Extract the (x, y) coordinate from the center of the cell holding the provided text.  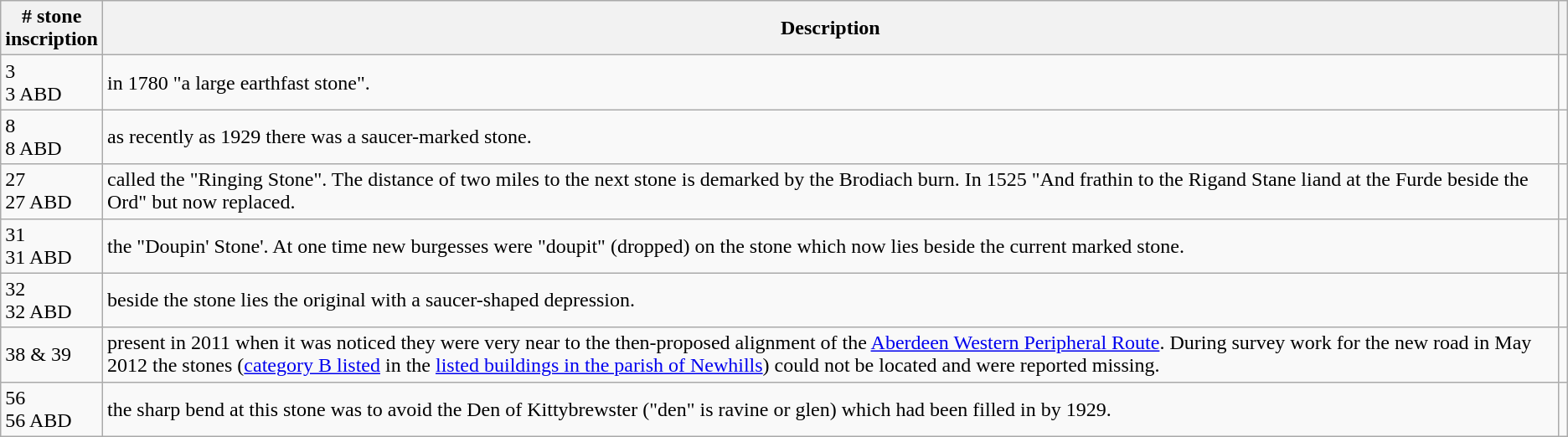
Description (831, 28)
# stoneinscription (52, 28)
in 1780 "a large earthfast stone". (831, 82)
as recently as 1929 there was a saucer-marked stone. (831, 137)
88 ABD (52, 137)
3232 ABD (52, 300)
38 & 39 (52, 355)
5656 ABD (52, 409)
beside the stone lies the original with a saucer-shaped depression. (831, 300)
the sharp bend at this stone was to avoid the Den of Kittybrewster ("den" is ravine or glen) which had been filled in by 1929. (831, 409)
3131 ABD (52, 246)
33 ABD (52, 82)
2727 ABD (52, 191)
the "Doupin' Stone'. At one time new burgesses were "doupit" (dropped) on the stone which now lies beside the current marked stone. (831, 246)
